Output the (x, y) coordinate of the center of the cell containing the given text.  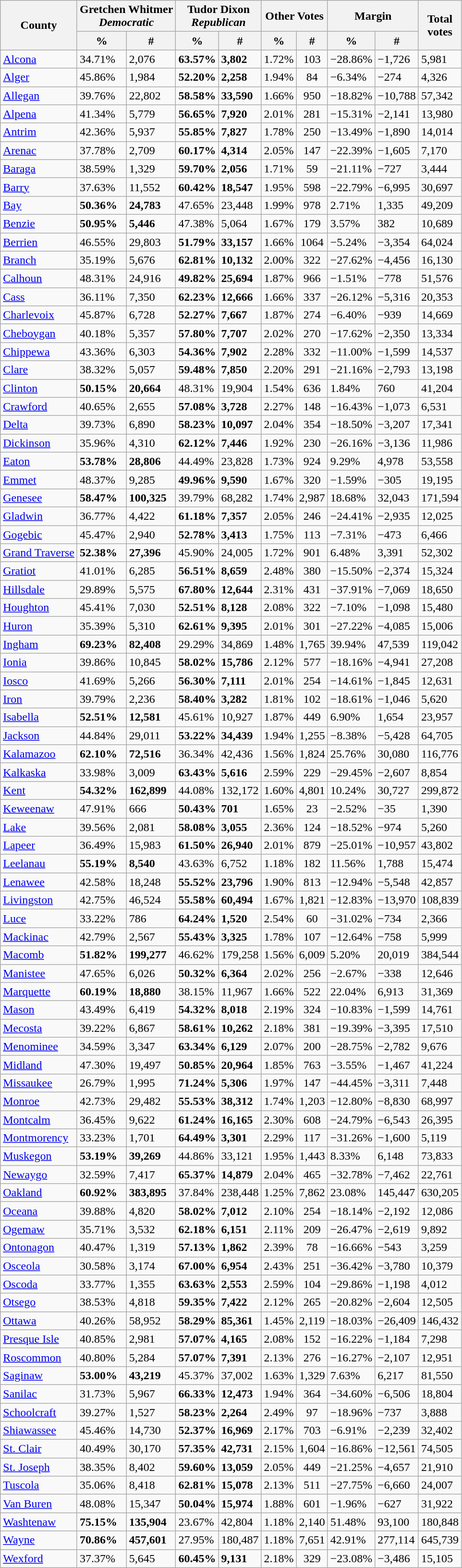
−31.26% (352, 1138)
270 (312, 333)
1.71% (279, 169)
42.79% (102, 937)
6,285 (151, 571)
3.57% (352, 223)
Oscoda (39, 1284)
−21.16% (352, 370)
−1,467 (397, 1065)
465 (312, 1175)
Alcona (39, 59)
68,282 (240, 498)
−7,069 (397, 589)
45.37% (197, 1375)
24,916 (151, 279)
−12,561 (397, 1449)
100,325 (151, 498)
35.39% (102, 626)
11,552 (151, 187)
20,019 (397, 955)
−3,136 (397, 443)
281 (312, 114)
Allegan (39, 96)
42.36% (102, 132)
39.76% (102, 96)
40.49% (102, 1449)
50.85% (197, 1065)
32,402 (440, 1431)
2,567 (151, 937)
30,080 (397, 754)
2,709 (151, 150)
Grand Traverse (39, 553)
6,954 (240, 1266)
364 (312, 1394)
29.29% (197, 644)
−939 (397, 315)
15,974 (240, 1504)
Eaton (39, 461)
58.29% (197, 1321)
26.79% (102, 1083)
4,820 (151, 1211)
457,601 (151, 1540)
6,728 (151, 315)
146,432 (440, 1321)
31,369 (440, 992)
Monroe (39, 1101)
180,487 (240, 1540)
−5,316 (397, 297)
6,129 (240, 1046)
33,157 (240, 242)
59 (312, 169)
Shiawassee (39, 1431)
55.52% (197, 882)
6,752 (240, 864)
43.49% (102, 1010)
2.29% (279, 1138)
Ontonagon (39, 1248)
Roscommon (39, 1357)
10,379 (440, 1266)
−18.16% (352, 662)
4,314 (240, 150)
45.46% (102, 1431)
−1,198 (397, 1284)
−1,845 (397, 681)
−13,970 (397, 900)
47.30% (102, 1065)
−2,192 (397, 1211)
48.37% (102, 479)
40.18% (102, 333)
2.39% (279, 1248)
38,312 (240, 1101)
11,967 (240, 992)
7,391 (240, 1357)
58.08% (197, 827)
51.48% (352, 1522)
46.62% (197, 955)
Newaygo (39, 1175)
1.84% (352, 388)
179,258 (240, 955)
−10,788 (397, 96)
3,301 (240, 1138)
60.17% (197, 150)
−10,957 (397, 845)
7,012 (240, 1211)
−2.52% (352, 808)
2,366 (440, 919)
324 (312, 1010)
179 (312, 223)
2.19% (279, 1010)
23,448 (240, 205)
52.38% (102, 553)
Mason (39, 1010)
37.78% (102, 150)
6.90% (352, 717)
2,140 (312, 1522)
14,669 (440, 315)
384,544 (440, 955)
200 (312, 1046)
58.47% (102, 498)
8,018 (240, 1010)
Gretchen WhitmerDemocratic (126, 16)
Tudor DixonRepublican (219, 16)
760 (397, 388)
−5,548 (397, 882)
−2,141 (397, 114)
−338 (397, 973)
2.31% (279, 589)
1,335 (397, 205)
813 (312, 882)
11,986 (440, 443)
6,867 (151, 1028)
−36.42% (352, 1266)
7,446 (240, 443)
23 (312, 808)
5,310 (151, 626)
383,895 (151, 1193)
1.60% (279, 790)
−26,409 (397, 1321)
−758 (397, 937)
49.96% (197, 479)
County (39, 25)
−2,793 (397, 370)
645,739 (440, 1540)
62.18% (197, 1229)
2.17% (279, 1431)
60.42% (197, 187)
33.77% (102, 1284)
5,057 (151, 370)
−305 (397, 479)
−28.86% (352, 59)
1,520 (240, 919)
3,391 (397, 553)
−13.49% (352, 132)
2,553 (240, 1284)
601 (312, 1504)
7.63% (352, 1375)
55.19% (102, 864)
67.00% (197, 1266)
7,030 (151, 608)
−5,428 (397, 735)
12,646 (440, 973)
1,821 (312, 900)
4,422 (151, 516)
15,324 (440, 571)
Cheboygan (39, 333)
37.84% (197, 1193)
47.38% (197, 223)
Keweenaw (39, 808)
75.15% (102, 1522)
Bay (39, 205)
117 (312, 1138)
7,667 (240, 315)
5,064 (240, 223)
265 (312, 1302)
3,174 (151, 1266)
15,983 (151, 845)
35.71% (102, 1229)
26,940 (240, 845)
−18.50% (352, 425)
73,833 (440, 1156)
1064 (312, 242)
50.32% (197, 973)
10,845 (151, 662)
−2,107 (397, 1357)
29,482 (151, 1101)
20,664 (151, 388)
3,802 (240, 59)
5,645 (151, 1558)
−3,486 (397, 1558)
30,727 (397, 790)
51,576 (440, 279)
51.82% (102, 955)
−27.75% (352, 1485)
69.23% (102, 644)
7,417 (151, 1175)
−26.16% (352, 443)
52.20% (197, 77)
Antrim (39, 132)
108,839 (440, 900)
9.29% (352, 461)
25.76% (352, 754)
Arenac (39, 150)
354 (312, 425)
−7.10% (352, 608)
9,285 (151, 479)
1,527 (151, 1412)
6,303 (151, 352)
−2,619 (397, 1229)
−18.03% (352, 1321)
56.51% (197, 571)
Clinton (39, 388)
522 (312, 992)
9,131 (240, 1558)
229 (312, 772)
2.27% (279, 406)
2.30% (279, 1120)
Gladwin (39, 516)
Menominee (39, 1046)
Marquette (39, 992)
40.26% (102, 1321)
1.45% (279, 1321)
180,848 (440, 1522)
15,347 (151, 1504)
Iron (39, 699)
63.34% (197, 1046)
924 (312, 461)
38.59% (102, 169)
13,198 (440, 370)
−1.96% (352, 1504)
5,676 (151, 260)
23,957 (440, 717)
Ingham (39, 644)
5,575 (151, 589)
978 (312, 205)
2.28% (279, 352)
14,014 (440, 132)
23,796 (240, 882)
879 (312, 845)
44.84% (102, 735)
5,357 (151, 333)
Ionia (39, 662)
−18.14% (352, 1211)
1.65% (279, 808)
4,978 (397, 461)
49,209 (440, 205)
42,731 (240, 1449)
Berrien (39, 242)
−15.50% (352, 571)
58.40% (197, 699)
32.59% (102, 1175)
81,550 (440, 1375)
132,172 (240, 790)
57.80% (197, 333)
Luce (39, 919)
16,130 (440, 260)
56.30% (197, 681)
Branch (39, 260)
97 (312, 1412)
27.95% (197, 1540)
−1.51% (352, 279)
Kent (39, 790)
3,055 (240, 827)
1.48% (279, 644)
16,165 (240, 1120)
2,081 (151, 827)
−1,046 (397, 699)
36.11% (102, 297)
5,119 (440, 1138)
246 (312, 516)
Baraga (39, 169)
43,802 (440, 845)
18,547 (240, 187)
Wayne (39, 1540)
28,806 (151, 461)
14,761 (440, 1010)
577 (312, 662)
1.85% (279, 1065)
−4,941 (397, 662)
7,357 (240, 516)
104 (312, 1284)
3,413 (240, 535)
23.08% (352, 1193)
1.97% (279, 1083)
431 (312, 589)
−35 (397, 808)
299,872 (440, 790)
21,910 (440, 1467)
Leelanau (39, 864)
2,655 (151, 406)
Gogebic (39, 535)
Barry (39, 187)
8,854 (440, 772)
−6,660 (397, 1485)
Tuscola (39, 1485)
19,195 (440, 479)
23,828 (240, 461)
−12.94% (352, 882)
Clare (39, 370)
4,165 (240, 1339)
6.48% (352, 553)
56.65% (197, 114)
329 (312, 1558)
18.68% (352, 498)
47,539 (397, 644)
Montmorency (39, 1138)
Margin (373, 16)
18,650 (440, 589)
−1,600 (397, 1138)
45.47% (102, 535)
−1,890 (397, 132)
102 (312, 699)
Saginaw (39, 1375)
274 (312, 315)
−1,073 (397, 406)
−6.34% (352, 77)
78 (312, 1248)
64,024 (440, 242)
277,114 (397, 1540)
−2.67% (352, 973)
12,473 (240, 1394)
−26.47% (352, 1229)
2,236 (151, 699)
2.36% (279, 827)
116,776 (440, 754)
−25.01% (352, 845)
2.10% (279, 1211)
72,516 (151, 754)
39,269 (151, 1156)
2,076 (151, 59)
46.55% (102, 242)
23.67% (197, 1522)
1,788 (397, 864)
6,913 (397, 992)
64,705 (440, 735)
7,902 (240, 352)
60,494 (240, 900)
10,132 (240, 260)
2.11% (279, 1229)
−2,350 (397, 333)
14,879 (240, 1175)
10,689 (440, 223)
−727 (397, 169)
901 (312, 553)
6,890 (151, 425)
−6.91% (352, 1431)
8.33% (352, 1156)
701 (240, 808)
50.36% (102, 205)
15,786 (240, 662)
38.32% (102, 370)
−29.45% (352, 772)
2,987 (312, 498)
1.75% (279, 535)
Other Votes (294, 16)
Lapeer (39, 845)
36.49% (102, 845)
−18.96% (352, 1412)
1.54% (279, 388)
3,259 (440, 1248)
49.82% (197, 279)
−21.25% (352, 1467)
1,701 (151, 1138)
52.27% (197, 315)
Lenawee (39, 882)
59.60% (197, 1467)
−27.22% (352, 626)
199,277 (151, 955)
−4,456 (397, 260)
82,408 (151, 644)
1,824 (312, 754)
42.73% (102, 1101)
Iosco (39, 681)
276 (312, 1357)
Van Buren (39, 1504)
20,964 (240, 1065)
Dickinson (39, 443)
34,869 (240, 644)
291 (312, 370)
Ottawa (39, 1321)
−3,780 (397, 1266)
64.49% (197, 1138)
62.12% (197, 443)
1,443 (312, 1156)
2,258 (240, 77)
3,325 (240, 937)
Midland (39, 1065)
3,282 (240, 699)
55.85% (197, 132)
24,005 (240, 553)
−34.60% (352, 1394)
Isabella (39, 717)
30,170 (151, 1449)
9,676 (440, 1046)
Schoolcraft (39, 1412)
3,532 (151, 1229)
74,505 (440, 1449)
382 (397, 223)
−3.55% (352, 1065)
41.01% (102, 571)
60.45% (197, 1558)
−543 (397, 1248)
64.24% (197, 919)
4,012 (440, 1284)
53.19% (102, 1156)
−627 (397, 1504)
2.49% (279, 1412)
Montcalm (39, 1120)
763 (312, 1065)
7,850 (240, 370)
52.37% (197, 1431)
35.96% (102, 443)
60.19% (102, 992)
7,350 (151, 297)
−15.31% (352, 114)
Oceana (39, 1211)
53,558 (440, 461)
Kalamazoo (39, 754)
5,779 (151, 114)
40.65% (102, 406)
−2,604 (397, 1302)
4,818 (151, 1302)
61.50% (197, 845)
3,444 (440, 169)
666 (151, 808)
2.54% (279, 919)
44.49% (197, 461)
22.04% (352, 992)
6,009 (312, 955)
84 (312, 77)
40.85% (102, 1339)
41.69% (102, 681)
−1.59% (352, 479)
−5.24% (352, 242)
−3,395 (397, 1028)
47.91% (102, 808)
18,804 (440, 1394)
−274 (397, 77)
37.63% (102, 187)
5,306 (240, 1083)
3,009 (151, 772)
19,497 (151, 1065)
−1,184 (397, 1339)
6,466 (440, 535)
Gratiot (39, 571)
40.47% (102, 1248)
−16.43% (352, 406)
Totalvotes (440, 25)
−16.27% (352, 1357)
−11.00% (352, 352)
70.86% (102, 1540)
55.43% (197, 937)
7,827 (240, 132)
30,697 (440, 187)
63.43% (197, 772)
7,170 (440, 150)
10,097 (240, 425)
−778 (397, 279)
53.22% (197, 735)
48.08% (102, 1504)
1,995 (151, 1083)
33,121 (240, 1156)
Livingston (39, 900)
Ogemaw (39, 1229)
33.23% (102, 1138)
511 (312, 1485)
24,007 (440, 1485)
1,355 (151, 1284)
−6,506 (397, 1394)
57.08% (197, 406)
22,802 (151, 96)
2.43% (279, 1266)
42.58% (102, 882)
10,927 (240, 717)
Presque Isle (39, 1339)
−734 (397, 919)
−31.02% (352, 919)
51.79% (197, 242)
636 (312, 388)
148 (312, 406)
34.71% (102, 59)
Charlevoix (39, 315)
Alger (39, 77)
Manistee (39, 973)
−14.61% (352, 681)
5,967 (151, 1394)
29.89% (102, 589)
1,765 (312, 644)
630,205 (440, 1193)
9,395 (240, 626)
53.78% (102, 461)
63.57% (197, 59)
4,326 (440, 77)
−21.11% (352, 169)
381 (312, 1028)
62.23% (197, 297)
332 (312, 352)
Sanilac (39, 1394)
44.08% (197, 790)
−22.79% (352, 187)
Chippewa (39, 352)
−26.12% (352, 297)
Calhoun (39, 279)
1.99% (279, 205)
2.48% (279, 571)
33.22% (102, 919)
65.37% (197, 1175)
1,255 (312, 735)
38.15% (197, 992)
4,801 (312, 790)
42,436 (240, 754)
−8.38% (352, 735)
43.36% (102, 352)
−737 (397, 1412)
9,622 (151, 1120)
Oakland (39, 1193)
57.13% (197, 1248)
107 (312, 937)
34.59% (102, 1046)
Benzie (39, 223)
35.06% (102, 1485)
152 (312, 1339)
301 (312, 626)
−473 (397, 535)
62.10% (102, 754)
Genesee (39, 498)
−4,657 (397, 1467)
71.24% (197, 1083)
−3,354 (397, 242)
−28.75% (352, 1046)
182 (312, 864)
58,952 (151, 1321)
12,025 (440, 516)
320 (312, 479)
55.58% (197, 900)
6,026 (151, 973)
2,056 (240, 169)
11.56% (352, 864)
Mecosta (39, 1028)
60.92% (102, 1193)
9,590 (240, 479)
−974 (397, 827)
85,361 (240, 1321)
1,390 (440, 808)
5,981 (440, 59)
−27.62% (352, 260)
337 (312, 297)
33.98% (102, 772)
12,505 (440, 1302)
7,862 (312, 1193)
13,980 (440, 114)
−20.82% (352, 1302)
61.24% (197, 1120)
1.81% (279, 699)
6,151 (240, 1229)
58.61% (197, 1028)
−6,995 (397, 187)
−24.41% (352, 516)
2.71% (352, 205)
39.22% (102, 1028)
−1,726 (397, 59)
−6,543 (397, 1120)
7,448 (440, 1083)
256 (312, 973)
Muskegon (39, 1156)
2,264 (240, 1412)
7,707 (240, 333)
−7.31% (352, 535)
15,006 (440, 626)
38.53% (102, 1302)
36.77% (102, 516)
12,951 (440, 1357)
−37.91% (352, 589)
209 (312, 1229)
17,341 (440, 425)
39.56% (102, 827)
12,581 (151, 717)
2,940 (151, 535)
8,402 (151, 1467)
3,888 (440, 1412)
15,480 (440, 608)
Macomb (39, 955)
1,319 (151, 1248)
St. Joseph (39, 1467)
39.94% (352, 644)
8,418 (151, 1485)
36.34% (197, 754)
−16.66% (352, 1248)
−29.86% (352, 1284)
Washtenaw (39, 1522)
12,644 (240, 589)
7,920 (240, 114)
38.35% (102, 1467)
42.75% (102, 900)
12,086 (440, 1211)
−17.62% (352, 333)
93,100 (397, 1522)
703 (312, 1431)
2,981 (151, 1339)
1.88% (279, 1504)
45.86% (102, 77)
43.63% (197, 864)
54.36% (197, 352)
−44.45% (352, 1083)
18,880 (151, 992)
1.63% (279, 1375)
62.61% (197, 626)
41,204 (440, 388)
598 (312, 187)
45.90% (197, 553)
8,128 (240, 608)
66.33% (197, 1394)
966 (312, 279)
Jackson (39, 735)
2.15% (279, 1449)
10,262 (240, 1028)
Lake (39, 827)
8,540 (151, 864)
25,694 (240, 279)
19,904 (240, 388)
−16.22% (352, 1339)
16,969 (240, 1431)
50.04% (197, 1504)
−2,239 (397, 1431)
1.25% (279, 1193)
57.35% (197, 1449)
31.73% (102, 1394)
52,302 (440, 553)
14,537 (440, 352)
−2,607 (397, 772)
−32.78% (352, 1175)
Kalkaska (39, 772)
5,266 (151, 681)
2,119 (312, 1321)
60 (312, 919)
24,783 (151, 205)
37.37% (102, 1558)
−12.80% (352, 1101)
1,654 (397, 717)
68,997 (440, 1101)
950 (312, 96)
63.63% (197, 1284)
−12.83% (352, 900)
31,922 (440, 1504)
250 (312, 132)
53.00% (102, 1375)
15,474 (440, 864)
57,342 (440, 96)
−2,374 (397, 571)
45.61% (197, 717)
−8,830 (397, 1101)
39.86% (102, 662)
−12.64% (352, 937)
5,620 (440, 699)
33,590 (240, 96)
17,510 (440, 1028)
−16.86% (352, 1449)
13,059 (240, 1467)
46,524 (151, 900)
Hillsdale (39, 589)
7,651 (312, 1540)
30.58% (102, 1266)
29,803 (151, 242)
29,011 (151, 735)
61.18% (197, 516)
41,224 (440, 1065)
5,284 (151, 1357)
1.90% (279, 882)
−3,311 (397, 1083)
Crawford (39, 406)
35.19% (102, 260)
10.24% (352, 790)
Emmet (39, 479)
67.80% (197, 589)
Delta (39, 425)
Missaukee (39, 1083)
1,604 (312, 1449)
12,666 (240, 297)
7,111 (240, 681)
6,217 (397, 1375)
52.78% (197, 535)
9,892 (440, 1229)
−18.61% (352, 699)
45.41% (102, 608)
Alpena (39, 114)
27,208 (440, 662)
39.88% (102, 1211)
14,730 (151, 1431)
42,804 (240, 1522)
42,857 (440, 882)
Osceola (39, 1266)
−3,207 (397, 425)
Mackinac (39, 937)
42.91% (352, 1540)
−6.40% (352, 315)
6,364 (240, 973)
15,078 (240, 1485)
380 (312, 571)
7,298 (440, 1339)
44.86% (197, 1156)
5,616 (240, 772)
3,728 (240, 406)
Houghton (39, 608)
58.58% (197, 96)
8,659 (240, 571)
103 (312, 59)
1,984 (151, 77)
6,419 (151, 1010)
5.20% (352, 955)
39.27% (102, 1412)
1.92% (279, 443)
5,260 (440, 827)
−1,098 (397, 608)
5,446 (151, 223)
12,631 (440, 681)
20,353 (440, 297)
119,042 (440, 644)
−19.39% (352, 1028)
2.00% (279, 260)
−23.08% (352, 1558)
59.70% (197, 169)
26,395 (440, 1120)
Huron (39, 626)
59.48% (197, 370)
22,761 (440, 1175)
50.43% (197, 808)
45.87% (102, 315)
5,937 (151, 132)
St. Clair (39, 1449)
36.45% (102, 1120)
608 (312, 1120)
43,219 (151, 1375)
50.15% (102, 388)
1.73% (279, 461)
59.35% (197, 1302)
40.80% (102, 1357)
13,334 (440, 333)
39.73% (102, 425)
6,148 (397, 1156)
135,904 (151, 1522)
171,594 (440, 498)
−4,085 (397, 626)
2.20% (279, 370)
−2,935 (397, 516)
−18.82% (352, 96)
34,439 (240, 735)
6,531 (440, 406)
Cass (39, 297)
41.34% (102, 114)
238,448 (240, 1193)
2.07% (279, 1046)
Otsego (39, 1302)
251 (312, 1266)
162,899 (151, 790)
55.53% (197, 1101)
15,105 (440, 1558)
32,043 (397, 498)
−2,782 (397, 1046)
−1,605 (397, 150)
113 (312, 535)
18,248 (151, 882)
4,310 (151, 443)
230 (312, 443)
1,203 (312, 1101)
50.95% (102, 223)
124 (312, 827)
1,862 (240, 1248)
−24.79% (352, 1120)
7,422 (240, 1302)
145,447 (397, 1193)
−22.39% (352, 150)
−18.52% (352, 827)
37,002 (240, 1375)
−7,462 (397, 1175)
−10.83% (352, 1010)
3,347 (151, 1046)
786 (151, 919)
27,396 (151, 553)
Wexford (39, 1558)
5,999 (440, 937)
